Locate the cell with the specified text and output its (X, Y) center coordinate. 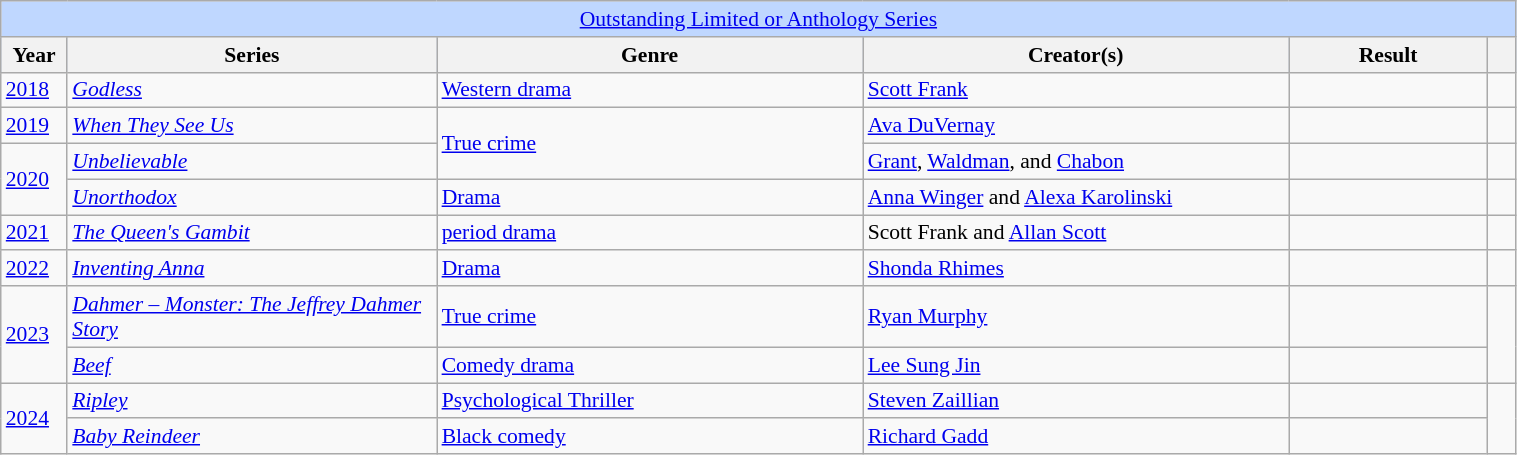
Richard Gadd (1076, 437)
Comedy drama (650, 365)
Genre (650, 55)
Godless (252, 90)
2019 (34, 126)
Year (34, 55)
Ryan Murphy (1076, 316)
Anna Winger and Alexa Karolinski (1076, 197)
Scott Frank (1076, 90)
period drama (650, 233)
Black comedy (650, 437)
Grant, Waldman, and Chabon (1076, 162)
When They See Us (252, 126)
2023 (34, 334)
Unorthodox (252, 197)
2021 (34, 233)
The Queen's Gambit (252, 233)
Ava DuVernay (1076, 126)
Ripley (252, 401)
Scott Frank and Allan Scott (1076, 233)
Baby Reindeer (252, 437)
Unbelievable (252, 162)
2018 (34, 90)
Lee Sung Jin (1076, 365)
Inventing Anna (252, 269)
Psychological Thriller (650, 401)
Western drama (650, 90)
2020 (34, 180)
Shonda Rhimes (1076, 269)
2024 (34, 418)
Creator(s) (1076, 55)
Series (252, 55)
Beef (252, 365)
Outstanding Limited or Anthology Series (758, 19)
2022 (34, 269)
Steven Zaillian (1076, 401)
Result (1388, 55)
Dahmer – Monster: The Jeffrey Dahmer Story (252, 316)
